Pinpoint the cell where the given text exists, returning its (X, Y) midpoint coordinate. 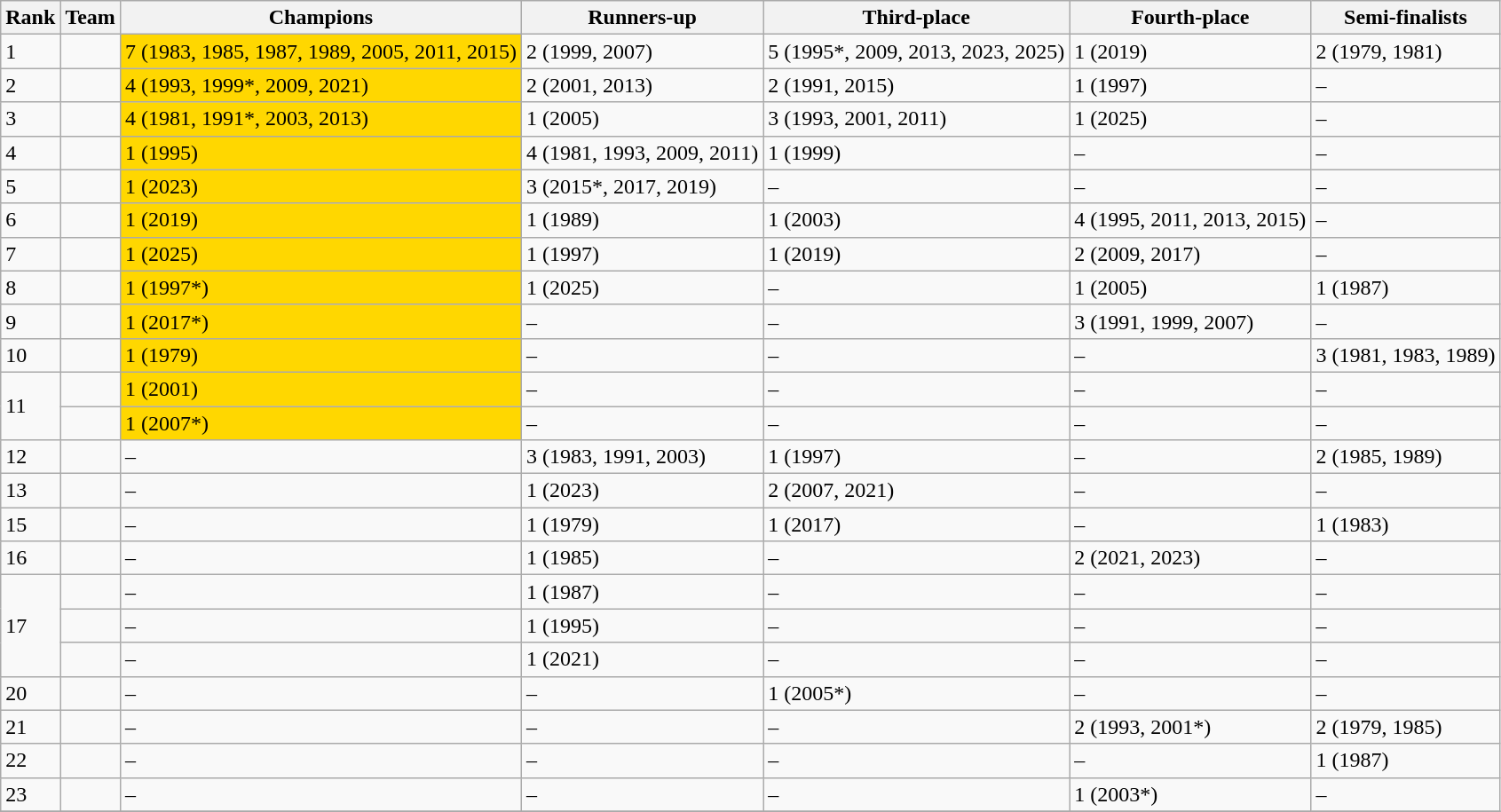
Team (91, 18)
4 (1993, 1999*, 2009, 2021) (320, 85)
2 (2001, 2013) (643, 85)
21 (30, 727)
1 (2001) (320, 389)
22 (30, 761)
4 (1995, 2011, 2013, 2015) (1190, 220)
3 (2015*, 2017, 2019) (643, 186)
Rank (30, 18)
2 (2007, 2021) (916, 491)
4 (1981, 1993, 2009, 2011) (643, 153)
7 (30, 254)
3 (1993, 2001, 2011) (916, 119)
1 (30, 51)
8 (30, 288)
1 (1989) (643, 220)
1 (2017*) (320, 321)
1 (1997*) (320, 288)
7 (1983, 1985, 1987, 1989, 2005, 2011, 2015) (320, 51)
1 (2003) (916, 220)
1 (2017) (916, 524)
2 (1985, 1989) (1406, 457)
13 (30, 491)
4 (1981, 1991*, 2003, 2013) (320, 119)
17 (30, 626)
3 (30, 119)
1 (2007*) (320, 423)
2 (1979, 1985) (1406, 727)
Semi-finalists (1406, 18)
5 (30, 186)
5 (1995*, 2009, 2013, 2023, 2025) (916, 51)
15 (30, 524)
23 (30, 794)
1 (2021) (643, 659)
2 (2021, 2023) (1190, 558)
3 (1991, 1999, 2007) (1190, 321)
2 (1999, 2007) (643, 51)
6 (30, 220)
9 (30, 321)
4 (30, 153)
2 (30, 85)
3 (1981, 1983, 1989) (1406, 355)
2 (2009, 2017) (1190, 254)
12 (30, 457)
1 (2005*) (916, 693)
3 (1983, 1991, 2003) (643, 457)
2 (1993, 2001*) (1190, 727)
1 (2003*) (1190, 794)
Third-place (916, 18)
1 (1999) (916, 153)
Fourth-place (1190, 18)
Champions (320, 18)
20 (30, 693)
2 (1979, 1981) (1406, 51)
16 (30, 558)
1 (1983) (1406, 524)
Runners-up (643, 18)
10 (30, 355)
1 (1985) (643, 558)
2 (1991, 2015) (916, 85)
11 (30, 406)
